Return [x, y] of the center of cell containing provided text 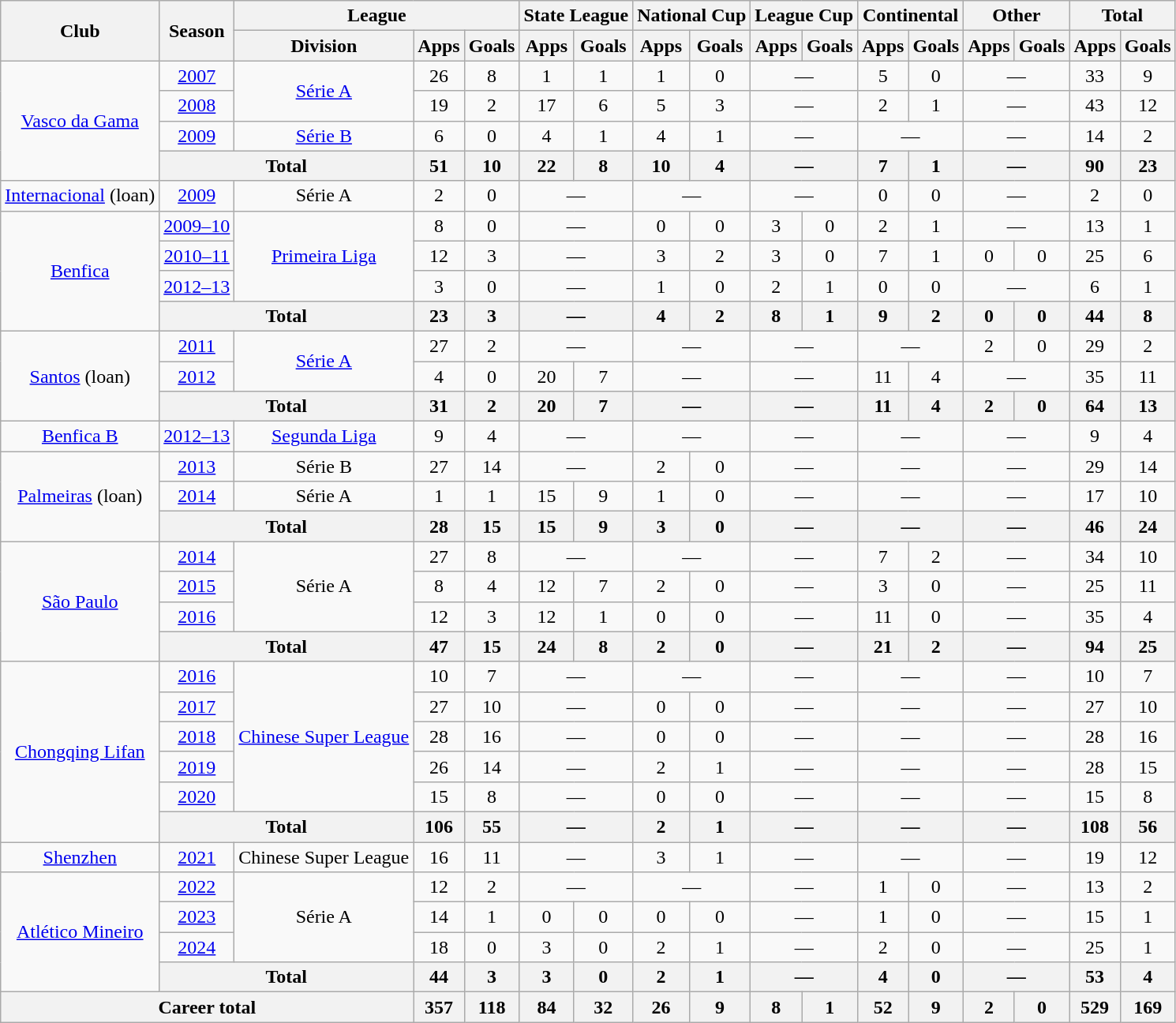
2017 [197, 706]
34 [1095, 556]
Division [324, 46]
Palmeiras (loan) [81, 497]
2021 [197, 856]
Primeira Liga [324, 256]
108 [1095, 826]
Vasco da Gama [81, 121]
21 [883, 646]
Continental [911, 16]
84 [546, 1007]
46 [1095, 526]
2020 [197, 796]
2011 [197, 346]
56 [1148, 826]
2018 [197, 736]
90 [1095, 166]
357 [439, 1007]
169 [1148, 1007]
Shenzhen [81, 856]
2007 [197, 76]
94 [1095, 646]
Season [197, 31]
51 [439, 166]
2022 [197, 887]
2023 [197, 917]
Benfica [81, 271]
São Paulo [81, 601]
18 [439, 947]
2008 [197, 106]
106 [439, 826]
National Cup [691, 16]
2015 [197, 586]
2024 [197, 947]
Atlético Mineiro [81, 932]
43 [1095, 106]
2012 [197, 377]
64 [1095, 407]
League Cup [804, 16]
55 [492, 826]
Other [1017, 16]
Segunda Liga [324, 437]
52 [883, 1007]
Career total [207, 1007]
22 [546, 166]
32 [603, 1007]
Santos (loan) [81, 376]
118 [492, 1007]
529 [1095, 1007]
2009–10 [197, 226]
Club [81, 31]
Chongqing Lifan [81, 751]
State League [576, 16]
33 [1095, 76]
53 [1095, 977]
Benfica B [81, 437]
47 [439, 646]
League [377, 16]
2010–11 [197, 256]
31 [439, 407]
2019 [197, 766]
2013 [197, 467]
Internacional (loan) [81, 196]
